Output the (x, y) coordinate of the center of the cell containing the given text.  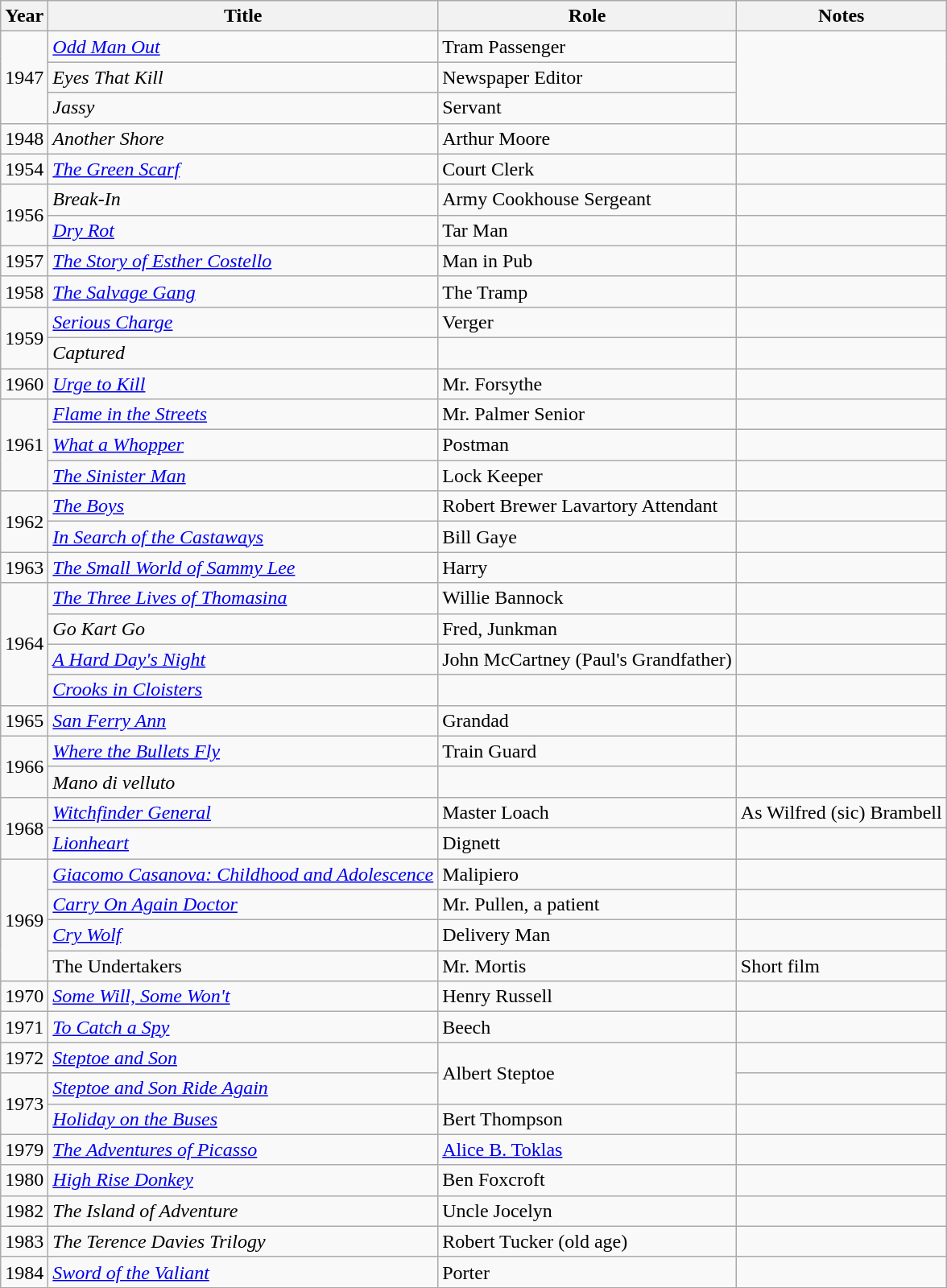
Steptoe and Son Ride Again (243, 1088)
1970 (24, 997)
1961 (24, 445)
Newspaper Editor (588, 77)
John McCartney (Paul's Grandfather) (588, 659)
Malipiero (588, 873)
Mr. Forsythe (588, 384)
Master Loach (588, 812)
The Small World of Sammy Lee (243, 568)
The Tramp (588, 291)
The Boys (243, 506)
Albert Steptoe (588, 1073)
To Catch a Spy (243, 1027)
1968 (24, 828)
Serious Charge (243, 322)
Ben Foxcroft (588, 1180)
Urge to Kill (243, 384)
As Wilfred (sic) Brambell (841, 812)
What a Whopper (243, 445)
The Adventures of Picasso (243, 1150)
The Story of Esther Costello (243, 261)
1971 (24, 1027)
Crooks in Cloisters (243, 690)
Army Cookhouse Sergeant (588, 200)
The Terence Davies Trilogy (243, 1241)
1948 (24, 138)
Witchfinder General (243, 812)
Man in Pub (588, 261)
1984 (24, 1272)
Mr. Pullen, a patient (588, 905)
1963 (24, 568)
1972 (24, 1058)
1965 (24, 720)
Court Clerk (588, 169)
Lock Keeper (588, 476)
1960 (24, 384)
Henry Russell (588, 997)
Verger (588, 322)
The Salvage Gang (243, 291)
Robert Brewer Lavartory Attendant (588, 506)
Dignett (588, 843)
1954 (24, 169)
Fred, Junkman (588, 629)
Sword of the Valiant (243, 1272)
Steptoe and Son (243, 1058)
Some Will, Some Won't (243, 997)
Harry (588, 568)
Mano di velluto (243, 782)
1983 (24, 1241)
1958 (24, 291)
A Hard Day's Night (243, 659)
Cry Wolf (243, 935)
1956 (24, 215)
1980 (24, 1180)
Carry On Again Doctor (243, 905)
Tar Man (588, 230)
Role (588, 16)
Notes (841, 16)
Delivery Man (588, 935)
Tram Passenger (588, 47)
The Three Lives of Thomasina (243, 598)
Beech (588, 1027)
Where the Bullets Fly (243, 751)
The Green Scarf (243, 169)
1957 (24, 261)
The Island of Adventure (243, 1211)
Mr. Mortis (588, 966)
Dry Rot (243, 230)
Jassy (243, 108)
High Rise Donkey (243, 1180)
1962 (24, 522)
Arthur Moore (588, 138)
Break-In (243, 200)
In Search of the Castaways (243, 537)
Mr. Palmer Senior (588, 415)
1966 (24, 766)
San Ferry Ann (243, 720)
Short film (841, 966)
Another Shore (243, 138)
1979 (24, 1150)
Postman (588, 445)
Holiday on the Buses (243, 1119)
1973 (24, 1104)
Uncle Jocelyn (588, 1211)
Eyes That Kill (243, 77)
1964 (24, 644)
1969 (24, 919)
Bert Thompson (588, 1119)
Giacomo Casanova: Childhood and Adolescence (243, 873)
1959 (24, 337)
Train Guard (588, 751)
Porter (588, 1272)
Odd Man Out (243, 47)
Bill Gaye (588, 537)
Go Kart Go (243, 629)
Lionheart (243, 843)
Captured (243, 353)
Flame in the Streets (243, 415)
1947 (24, 77)
Servant (588, 108)
Robert Tucker (old age) (588, 1241)
Grandad (588, 720)
The Undertakers (243, 966)
Alice B. Toklas (588, 1150)
Year (24, 16)
Willie Bannock (588, 598)
Title (243, 16)
1982 (24, 1211)
The Sinister Man (243, 476)
